From the cell containing the given text, extract its center point as [x, y] coordinate. 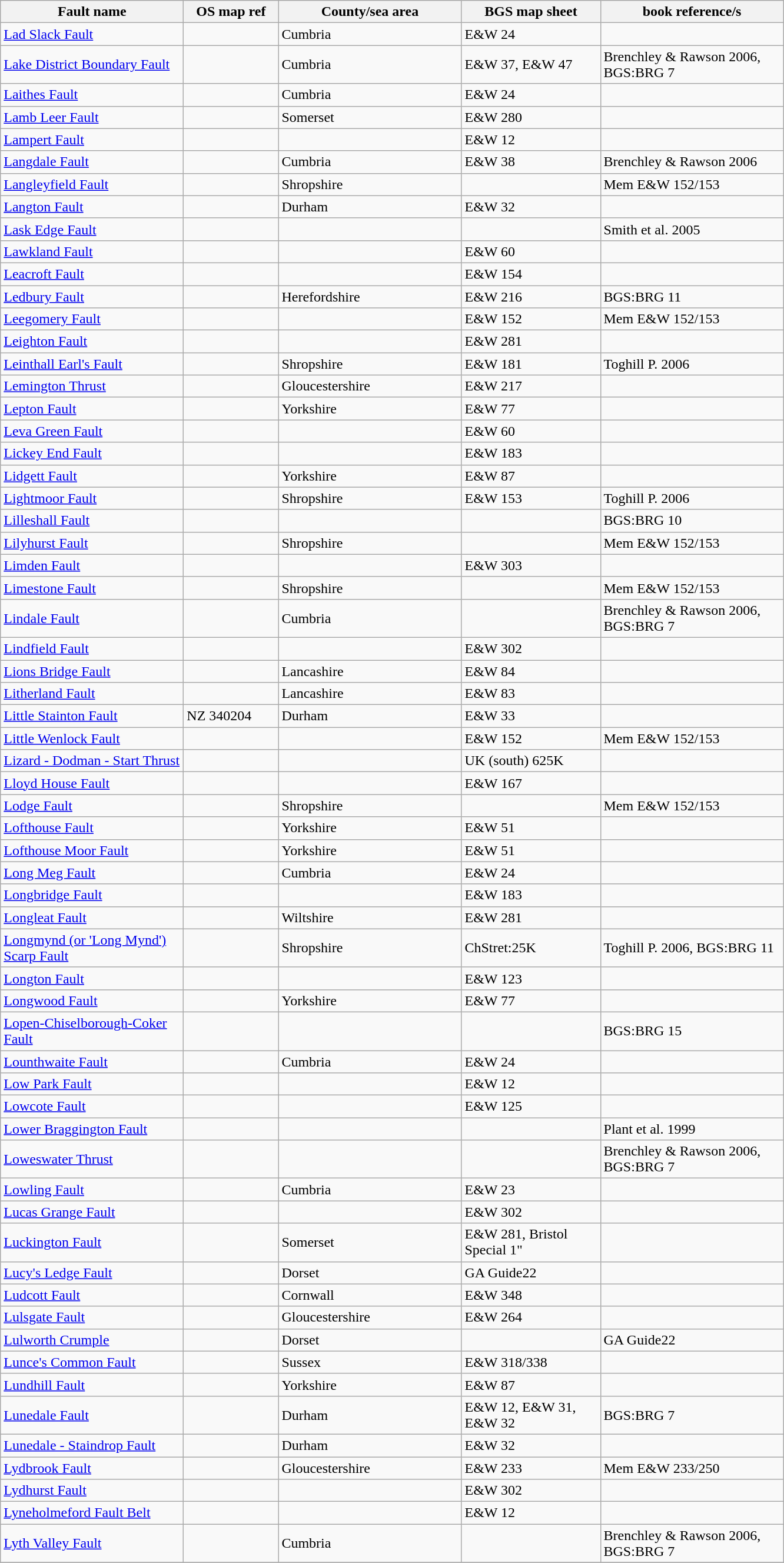
E&W 233 [531, 1468]
E&W 217 [531, 386]
E&W 281, Bristol Special 1" [531, 1243]
Wiltshire [370, 918]
Lulsgate Fault [92, 1317]
Lundhill Fault [92, 1385]
Lindfield Fault [92, 648]
Long Meg Fault [92, 873]
Little Stainton Fault [92, 716]
book reference/s [692, 12]
Leinthall Earl's Fault [92, 364]
Leegomery Fault [92, 319]
Lickey End Fault [92, 453]
Lower Braggington Fault [92, 1129]
E&W 23 [531, 1190]
Lloyd House Fault [92, 783]
Lilyhurst Fault [92, 543]
Langton Fault [92, 207]
Limden Fault [92, 565]
E&W 37, E&W 47 [531, 65]
E&W 181 [531, 364]
Leacroft Fault [92, 274]
BGS:BRG 11 [692, 296]
Lindale Fault [92, 618]
E&W 303 [531, 565]
Litherland Fault [92, 694]
Lofthouse Fault [92, 828]
Little Wenlock Fault [92, 739]
Lowling Fault [92, 1190]
Low Park Fault [92, 1084]
Lunce's Common Fault [92, 1362]
E&W 123 [531, 978]
BGS:BRG 15 [692, 1031]
E&W 348 [531, 1295]
Langleyfield Fault [92, 184]
Lake District Boundary Fault [92, 65]
Longwood Fault [92, 1001]
E&W 83 [531, 694]
BGS map sheet [531, 12]
Lawkland Fault [92, 251]
Lunedale - Staindrop Fault [92, 1445]
Lampert Fault [92, 140]
Plant et al. 1999 [692, 1129]
Lask Edge Fault [92, 229]
Lucas Grange Fault [92, 1212]
Lamb Leer Fault [92, 117]
Leighton Fault [92, 342]
E&W 216 [531, 296]
Lions Bridge Fault [92, 671]
Luckington Fault [92, 1243]
Lucy's Ledge Fault [92, 1273]
Lydbrook Fault [92, 1468]
Lidgett Fault [92, 476]
Lemington Thrust [92, 386]
E&W 33 [531, 716]
Lofthouse Moor Fault [92, 850]
Limestone Fault [92, 588]
Sussex [370, 1362]
Cornwall [370, 1295]
Lulworth Crumple [92, 1340]
Mem E&W 233/250 [692, 1468]
E&W 167 [531, 783]
Brenchley & Rawson 2006 [692, 162]
Smith et al. 2005 [692, 229]
Lad Slack Fault [92, 34]
Ledbury Fault [92, 296]
E&W 12, E&W 31, E&W 32 [531, 1415]
Langdale Fault [92, 162]
Lowcote Fault [92, 1107]
Lightmoor Fault [92, 498]
Lyth Valley Fault [92, 1543]
E&W 153 [531, 498]
E&W 318/338 [531, 1362]
Longbridge Fault [92, 895]
Lyneholmeford Fault Belt [92, 1513]
Fault name [92, 12]
E&W 154 [531, 274]
E&W 280 [531, 117]
E&W 38 [531, 162]
Ludcott Fault [92, 1295]
BGS:BRG 7 [692, 1415]
Lunedale Fault [92, 1415]
E&W 264 [531, 1317]
Longton Fault [92, 978]
Herefordshire [370, 296]
E&W 84 [531, 671]
Longleat Fault [92, 918]
OS map ref [231, 12]
County/sea area [370, 12]
Lodge Fault [92, 806]
Longmynd (or 'Long Mynd') Scarp Fault [92, 948]
Lounthwaite Fault [92, 1062]
Leva Green Fault [92, 431]
Lopen-Chiselborough-Coker Fault [92, 1031]
NZ 340204 [231, 716]
UK (south) 625K [531, 761]
E&W 125 [531, 1107]
ChStret:25K [531, 948]
Lepton Fault [92, 409]
Toghill P. 2006, BGS:BRG 11 [692, 948]
Lilleshall Fault [92, 521]
Loweswater Thrust [92, 1159]
Laithes Fault [92, 95]
BGS:BRG 10 [692, 521]
Lydhurst Fault [92, 1491]
Lizard - Dodman - Start Thrust [92, 761]
